Scan for the cell matching the given text and deliver its (x, y) coordinate at center. 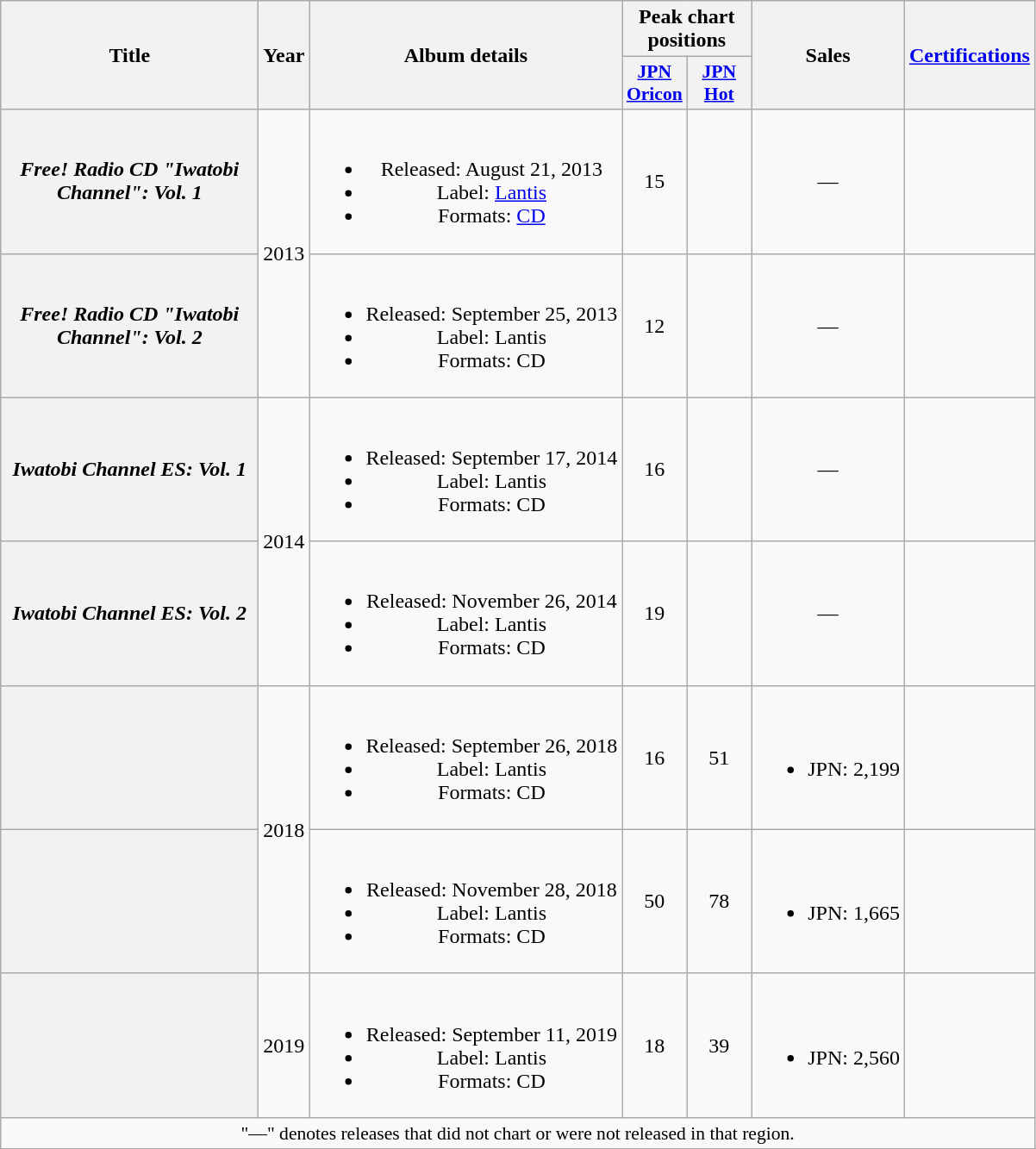
JPNHot (719, 83)
2018 (284, 829)
Released: August 21, 2013Label: LantisFormats: CD (465, 181)
18 (655, 1045)
Peak chart positions (687, 29)
39 (719, 1045)
"—" denotes releases that did not chart or were not released in that region. (518, 1133)
Released: November 26, 2014Label: LantisFormats: CD (465, 614)
50 (655, 902)
JPN: 1,665 (828, 902)
Free! Radio CD "Iwatobi Channel": Vol. 2 (129, 326)
JPNOricon (655, 83)
2013 (284, 253)
Album details (465, 55)
Year (284, 55)
Released: September 26, 2018Label: LantisFormats: CD (465, 757)
Sales (828, 55)
51 (719, 757)
JPN: 2,199 (828, 757)
Released: September 11, 2019Label: LantisFormats: CD (465, 1045)
Iwatobi Channel ES: Vol. 2 (129, 614)
JPN: 2,560 (828, 1045)
15 (655, 181)
19 (655, 614)
Released: September 25, 2013Label: LantisFormats: CD (465, 326)
78 (719, 902)
Certifications (969, 55)
2014 (284, 541)
Released: September 17, 2014Label: LantisFormats: CD (465, 469)
Title (129, 55)
Released: November 28, 2018Label: LantisFormats: CD (465, 902)
12 (655, 326)
Iwatobi Channel ES: Vol. 1 (129, 469)
Free! Radio CD "Iwatobi Channel": Vol. 1 (129, 181)
2019 (284, 1045)
